Output the (x, y) coordinate of the center of the cell containing the given text.  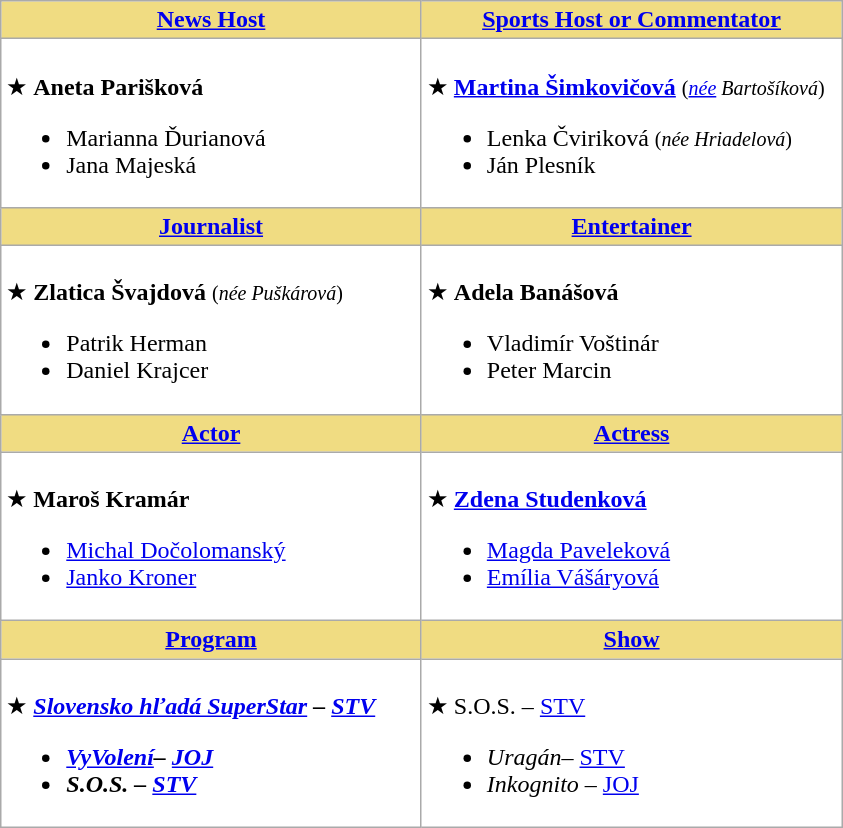
★ Martina Šimkovičová (née Bartošíková)Lenka Čviriková (née Hriadelová)Ján Plesník (632, 124)
★ Aneta PariškováMarianna ĎurianováJana Majeská (212, 124)
★ Maroš KramárMichal DočolomanskýJanko Kroner (212, 536)
★ Slovensko hľadá SuperStar – STVVyVolení– JOJS.O.S. – STV (212, 744)
Show (632, 640)
Journalist (212, 226)
★ S.O.S. – STVUragán– STVInkognito – JOJ (632, 744)
★ Zlatica Švajdová (née Puškárová)Patrik HermanDaniel Krajcer (212, 330)
Sports Host or Commentator (632, 20)
Actress (632, 433)
Entertainer (632, 226)
★ Adela BanášováVladimír VoštinárPeter Marcin (632, 330)
Actor (212, 433)
News Host (212, 20)
Program (212, 640)
★ Zdena StudenkováMagda PavelekováEmília Vášáryová (632, 536)
